Search for the cell housing the specified text and yield its (X, Y) center coordinate. 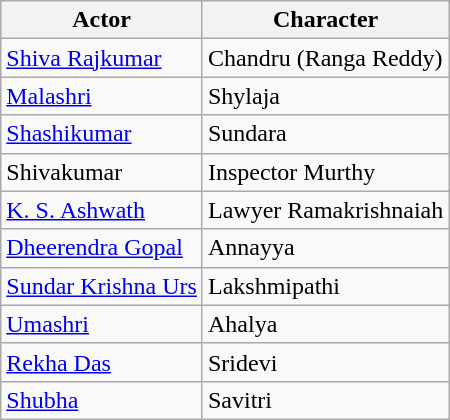
Character (325, 20)
Malashri (102, 96)
Savitri (325, 400)
Shivakumar (102, 172)
Lawyer Ramakrishnaiah (325, 210)
Shubha (102, 400)
K. S. Ashwath (102, 210)
Sundara (325, 134)
Umashri (102, 324)
Actor (102, 20)
Shylaja (325, 96)
Rekha Das (102, 362)
Dheerendra Gopal (102, 248)
Annayya (325, 248)
Shashikumar (102, 134)
Sundar Krishna Urs (102, 286)
Chandru (Ranga Reddy) (325, 58)
Shiva Rajkumar (102, 58)
Lakshmipathi (325, 286)
Ahalya (325, 324)
Inspector Murthy (325, 172)
Sridevi (325, 362)
